Identify which cell holds the provided text, then report its (X, Y) central coordinate. 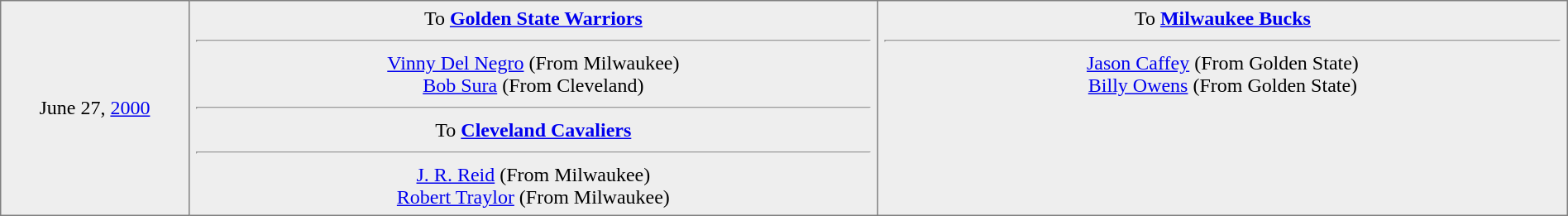
June 27, 2000 (94, 108)
To Milwaukee BucksJason Caffey (From Golden State)Billy Owens (From Golden State) (1223, 108)
